Capture the cell that displays the provided text and extract its (X, Y) central coordinate. 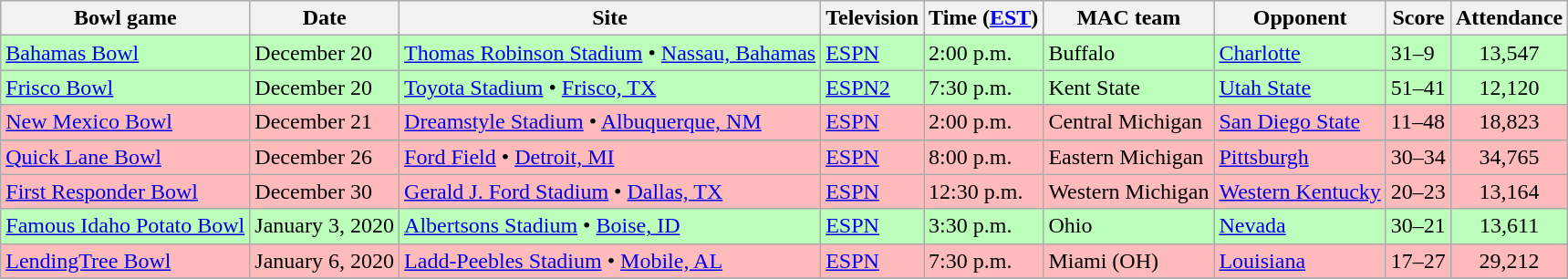
Thomas Robinson Stadium • Nassau, Bahamas (610, 53)
Quick Lane Bowl (126, 157)
Gerald J. Ford Stadium • Dallas, TX (610, 191)
January 3, 2020 (325, 226)
December 26 (325, 157)
Date (325, 18)
29,212 (1509, 261)
13,164 (1509, 191)
Miami (OH) (1129, 261)
ESPN2 (872, 88)
3:30 p.m. (983, 226)
Ohio (1129, 226)
8:00 p.m. (983, 157)
11–48 (1417, 122)
18,823 (1509, 122)
December 21 (325, 122)
First Responder Bowl (126, 191)
13,611 (1509, 226)
Ford Field • Detroit, MI (610, 157)
Score (1417, 18)
Pittsburgh (1300, 157)
MAC team (1129, 18)
Central Michigan (1129, 122)
30–34 (1417, 157)
30–21 (1417, 226)
51–41 (1417, 88)
Bowl game (126, 18)
Nevada (1300, 226)
Charlotte (1300, 53)
Western Michigan (1129, 191)
Eastern Michigan (1129, 157)
31–9 (1417, 53)
Famous Idaho Potato Bowl (126, 226)
Buffalo (1129, 53)
December 30 (325, 191)
Kent State (1129, 88)
Television (872, 18)
New Mexico Bowl (126, 122)
Toyota Stadium • Frisco, TX (610, 88)
34,765 (1509, 157)
Time (EST) (983, 18)
January 6, 2020 (325, 261)
Frisco Bowl (126, 88)
Attendance (1509, 18)
Dreamstyle Stadium • Albuquerque, NM (610, 122)
12:30 p.m. (983, 191)
San Diego State (1300, 122)
Opponent (1300, 18)
20–23 (1417, 191)
13,547 (1509, 53)
Bahamas Bowl (126, 53)
Louisiana (1300, 261)
17–27 (1417, 261)
Ladd-Peebles Stadium • Mobile, AL (610, 261)
Site (610, 18)
12,120 (1509, 88)
LendingTree Bowl (126, 261)
Utah State (1300, 88)
Western Kentucky (1300, 191)
Albertsons Stadium • Boise, ID (610, 226)
